Locate the cell with the specified text and output its [x, y] center coordinate. 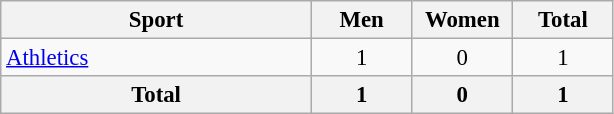
Athletics [156, 58]
Men [362, 20]
Sport [156, 20]
Women [462, 20]
